Identify which cell holds the provided text, then report its [X, Y] central coordinate. 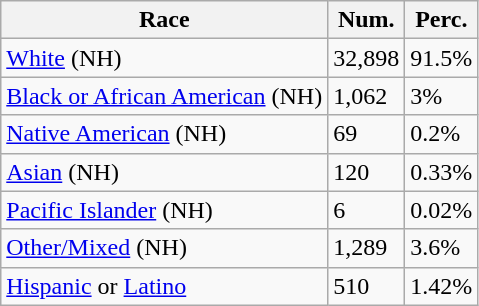
32,898 [366, 58]
Num. [366, 20]
Perc. [442, 20]
Race [164, 20]
6 [366, 210]
Hispanic or Latino [164, 286]
120 [366, 172]
0.33% [442, 172]
91.5% [442, 58]
Pacific Islander (NH) [164, 210]
1.42% [442, 286]
1,289 [366, 248]
1,062 [366, 96]
Native American (NH) [164, 134]
White (NH) [164, 58]
3% [442, 96]
69 [366, 134]
Other/Mixed (NH) [164, 248]
3.6% [442, 248]
0.02% [442, 210]
0.2% [442, 134]
510 [366, 286]
Asian (NH) [164, 172]
Black or African American (NH) [164, 96]
